Output the [X, Y] coordinate of the center of the cell containing the given text.  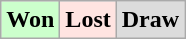
Lost [88, 20]
Draw [150, 20]
Won [30, 20]
